Pinpoint the cell where the given text exists, returning its [X, Y] midpoint coordinate. 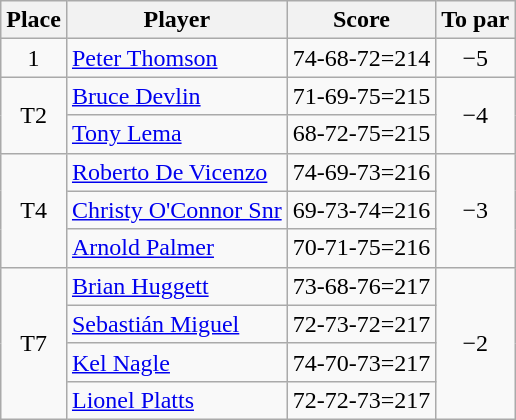
Arnold Palmer [176, 248]
−4 [476, 115]
T2 [34, 115]
Player [176, 20]
70-71-75=216 [362, 248]
72-72-73=217 [362, 400]
−3 [476, 210]
Sebastián Miguel [176, 324]
To par [476, 20]
71-69-75=215 [362, 96]
−2 [476, 343]
Bruce Devlin [176, 96]
69-73-74=216 [362, 210]
Roberto De Vicenzo [176, 172]
−5 [476, 58]
Lionel Platts [176, 400]
68-72-75=215 [362, 134]
Brian Huggett [176, 286]
73-68-76=217 [362, 286]
1 [34, 58]
72-73-72=217 [362, 324]
T4 [34, 210]
Peter Thomson [176, 58]
T7 [34, 343]
Tony Lema [176, 134]
74-69-73=216 [362, 172]
74-70-73=217 [362, 362]
Christy O'Connor Snr [176, 210]
74-68-72=214 [362, 58]
Kel Nagle [176, 362]
Score [362, 20]
Place [34, 20]
